Return the (X, Y) coordinate for the center point of the cell that contains the specified text.  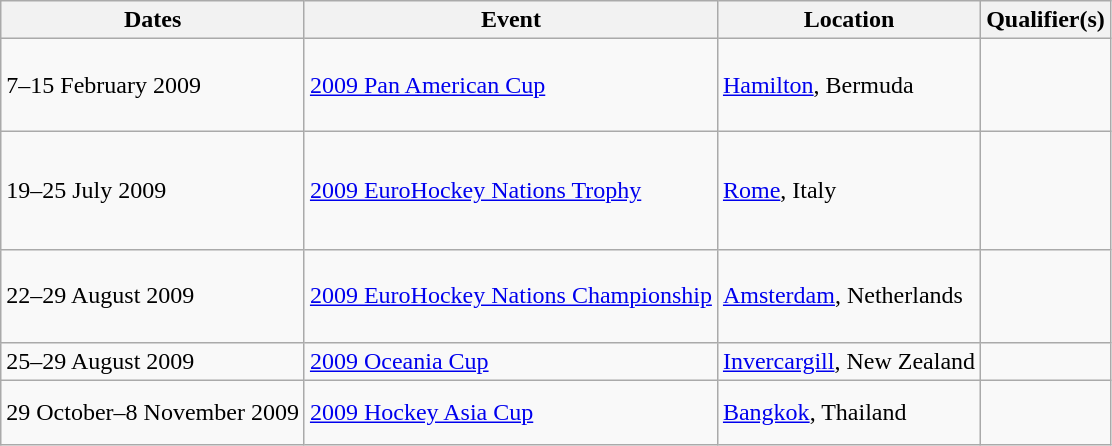
Rome, Italy (848, 190)
2009 Pan American Cup (510, 85)
Dates (153, 20)
Event (510, 20)
2009 EuroHockey Nations Trophy (510, 190)
2009 Oceania Cup (510, 361)
2009 Hockey Asia Cup (510, 412)
Invercargill, New Zealand (848, 361)
Hamilton, Bermuda (848, 85)
19–25 July 2009 (153, 190)
Qualifier(s) (1046, 20)
7–15 February 2009 (153, 85)
Location (848, 20)
Bangkok, Thailand (848, 412)
25–29 August 2009 (153, 361)
Amsterdam, Netherlands (848, 296)
2009 EuroHockey Nations Championship (510, 296)
22–29 August 2009 (153, 296)
29 October–8 November 2009 (153, 412)
